Determine the (X, Y) coordinate at the center of the cell enclosing the given text.  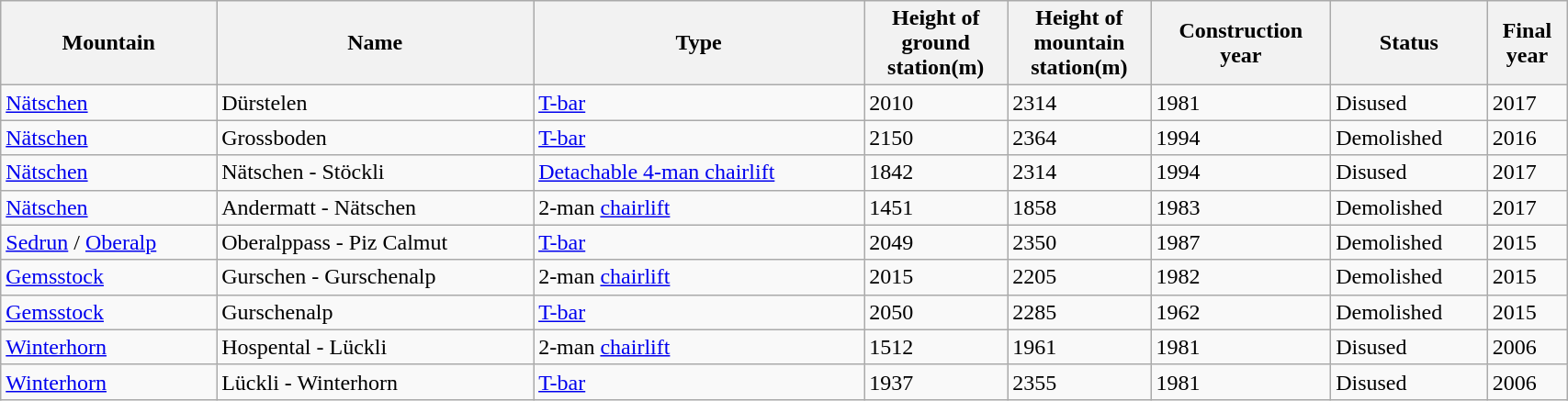
1451 (936, 207)
1962 (1241, 312)
Gurschenalp (375, 312)
Nätschen - Stöckli (375, 173)
2049 (936, 242)
Andermatt - Nätschen (375, 207)
2285 (1079, 312)
Height of ground station(m) (936, 43)
Mountain (108, 43)
1987 (1241, 242)
1842 (936, 173)
Grossboden (375, 138)
2016 (1527, 138)
2050 (936, 312)
Lückli - Winterhorn (375, 382)
2350 (1079, 242)
Construction year (1241, 43)
Dürstelen (375, 103)
Height of mountain station(m) (1079, 43)
1961 (1079, 347)
Oberalppass - Piz Calmut (375, 242)
Detachable 4-man chairlift (699, 173)
Name (375, 43)
2150 (936, 138)
Sedrun / Oberalp (108, 242)
1937 (936, 382)
2205 (1079, 277)
2364 (1079, 138)
1982 (1241, 277)
Type (699, 43)
1983 (1241, 207)
1512 (936, 347)
2355 (1079, 382)
2010 (936, 103)
1858 (1079, 207)
Gurschen - Gurschenalp (375, 277)
Hospental - Lückli (375, 347)
Final year (1527, 43)
Status (1409, 43)
